Provide the [x, y] coordinate of the cell's center where the given text is located.  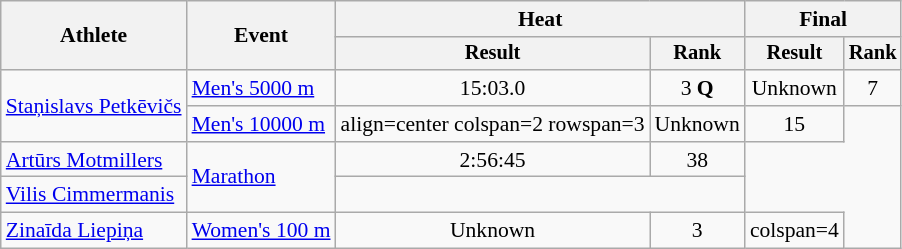
3 Q [698, 88]
Zinaīda Liepiņa [94, 231]
3 [698, 231]
Artūrs Motmillers [94, 160]
38 [698, 160]
Women's 100 m [262, 231]
Event [262, 36]
Men's 5000 m [262, 88]
Staņislavs Petkēvičs [94, 106]
Marathon [262, 178]
Men's 10000 m [262, 124]
Vilis Cimmermanis [94, 195]
2:56:45 [493, 160]
7 [873, 88]
align=center colspan=2 rowspan=3 [493, 124]
Final [824, 19]
Heat [540, 19]
15:03.0 [493, 88]
15 [794, 124]
Athlete [94, 36]
colspan=4 [794, 231]
